Identify which cell holds the provided text, then report its (X, Y) central coordinate. 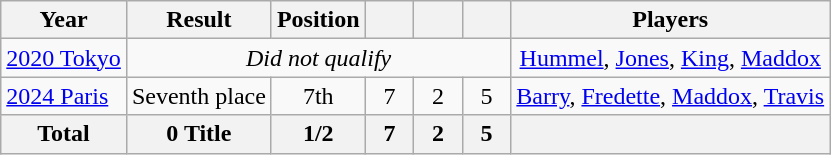
2020 Tokyo (64, 58)
2024 Paris (64, 96)
7th (318, 96)
Result (198, 20)
1/2 (318, 134)
Position (318, 20)
Players (670, 20)
Total (64, 134)
Seventh place (198, 96)
Hummel, Jones, King, Maddox (670, 58)
Did not qualify (318, 58)
Barry, Fredette, Maddox, Travis (670, 96)
0 Title (198, 134)
Year (64, 20)
